Find where the given text appears and provide that cell's center as [x, y] coordinate. 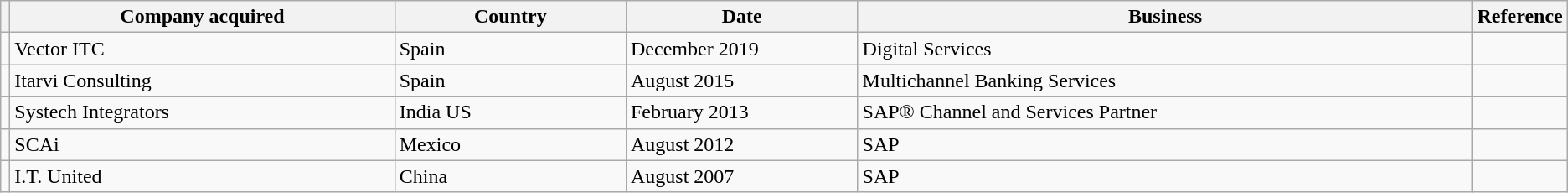
Systech Integrators [203, 112]
Date [742, 17]
Reference [1519, 17]
August 2007 [742, 176]
China [510, 176]
Business [1165, 17]
February 2013 [742, 112]
India US [510, 112]
Multichannel Banking Services [1165, 81]
I.T. United [203, 176]
Country [510, 17]
Digital Services [1165, 49]
Itarvi Consulting [203, 81]
SCAi [203, 144]
Vector ITC [203, 49]
Mexico [510, 144]
August 2012 [742, 144]
December 2019 [742, 49]
Company acquired [203, 17]
SAP® Channel and Services Partner [1165, 112]
August 2015 [742, 81]
